From the cell containing the given text, extract its center point as (x, y) coordinate. 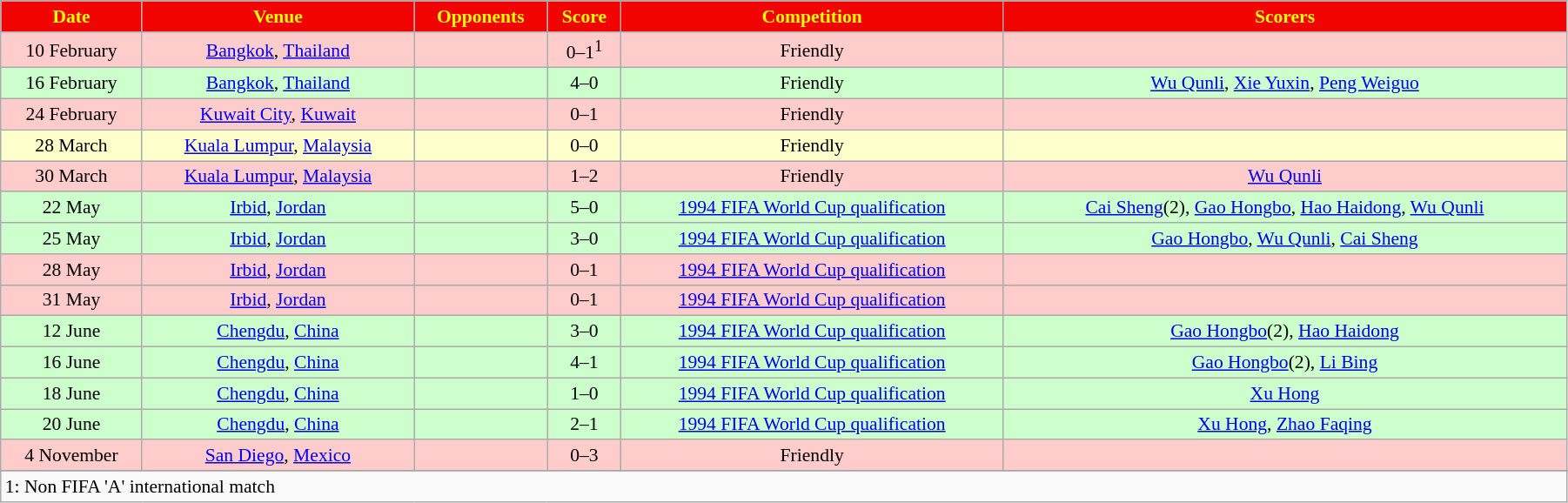
4 November (71, 456)
Opponents (480, 17)
Wu Qunli (1284, 177)
0–3 (585, 456)
Gao Hongbo(2), Hao Haidong (1284, 332)
1: Non FIFA 'A' international match (784, 486)
18 June (71, 393)
Date (71, 17)
4–1 (585, 363)
Score (585, 17)
Gao Hongbo(2), Li Bing (1284, 363)
Kuwait City, Kuwait (278, 115)
28 May (71, 270)
31 May (71, 300)
2–1 (585, 425)
0–11 (585, 50)
San Diego, Mexico (278, 456)
1–2 (585, 177)
25 May (71, 238)
12 June (71, 332)
Xu Hong (1284, 393)
4–0 (585, 84)
5–0 (585, 208)
1–0 (585, 393)
0–0 (585, 145)
Scorers (1284, 17)
Cai Sheng(2), Gao Hongbo, Hao Haidong, Wu Qunli (1284, 208)
Venue (278, 17)
10 February (71, 50)
Xu Hong, Zhao Faqing (1284, 425)
20 June (71, 425)
28 March (71, 145)
Competition (813, 17)
Gao Hongbo, Wu Qunli, Cai Sheng (1284, 238)
24 February (71, 115)
Wu Qunli, Xie Yuxin, Peng Weiguo (1284, 84)
16 February (71, 84)
30 March (71, 177)
22 May (71, 208)
16 June (71, 363)
